Extract the [x, y] coordinate from the center of the cell holding the provided text.  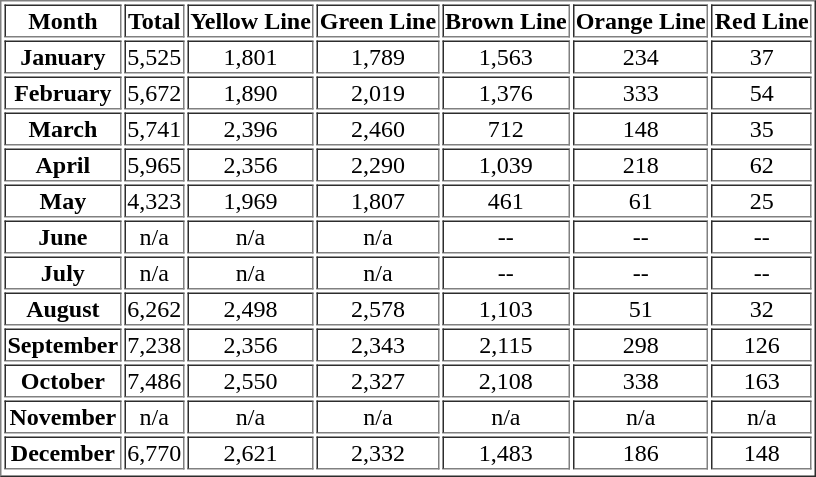
December [62, 452]
2,550 [250, 380]
2,343 [378, 344]
1,969 [250, 200]
2,396 [250, 128]
338 [641, 380]
Total [154, 20]
298 [641, 344]
7,486 [154, 380]
163 [762, 380]
Green Line [378, 20]
461 [506, 200]
2,621 [250, 452]
2,498 [250, 308]
61 [641, 200]
November [62, 416]
May [62, 200]
October [62, 380]
Yellow Line [250, 20]
January [62, 56]
37 [762, 56]
August [62, 308]
126 [762, 344]
1,789 [378, 56]
4,323 [154, 200]
2,578 [378, 308]
2,327 [378, 380]
April [62, 164]
7,238 [154, 344]
1,807 [378, 200]
2,290 [378, 164]
1,563 [506, 56]
5,741 [154, 128]
2,460 [378, 128]
5,965 [154, 164]
62 [762, 164]
Red Line [762, 20]
1,483 [506, 452]
February [62, 92]
Orange Line [641, 20]
1,890 [250, 92]
July [62, 272]
35 [762, 128]
2,108 [506, 380]
5,672 [154, 92]
51 [641, 308]
2,115 [506, 344]
32 [762, 308]
54 [762, 92]
6,262 [154, 308]
1,039 [506, 164]
25 [762, 200]
2,332 [378, 452]
March [62, 128]
186 [641, 452]
1,801 [250, 56]
333 [641, 92]
2,019 [378, 92]
September [62, 344]
234 [641, 56]
1,376 [506, 92]
1,103 [506, 308]
5,525 [154, 56]
6,770 [154, 452]
Month [62, 20]
712 [506, 128]
218 [641, 164]
June [62, 236]
Brown Line [506, 20]
